Capture the cell that displays the provided text and extract its (x, y) central coordinate. 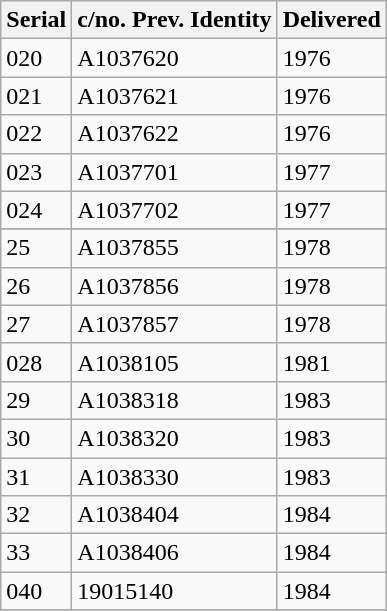
028 (36, 362)
024 (36, 210)
022 (36, 134)
32 (36, 515)
27 (36, 324)
A1038406 (174, 553)
A1038320 (174, 438)
1981 (332, 362)
040 (36, 591)
31 (36, 477)
33 (36, 553)
19015140 (174, 591)
A1037855 (174, 248)
25 (36, 248)
A1037622 (174, 134)
A1037701 (174, 172)
A1038105 (174, 362)
023 (36, 172)
A1037621 (174, 96)
29 (36, 400)
021 (36, 96)
A1038318 (174, 400)
26 (36, 286)
Serial (36, 20)
A1037702 (174, 210)
30 (36, 438)
A1037620 (174, 58)
A1037857 (174, 324)
Delivered (332, 20)
c/no. Prev. Identity (174, 20)
A1038404 (174, 515)
A1038330 (174, 477)
020 (36, 58)
A1037856 (174, 286)
